From the cell containing the given text, extract its center point as [X, Y] coordinate. 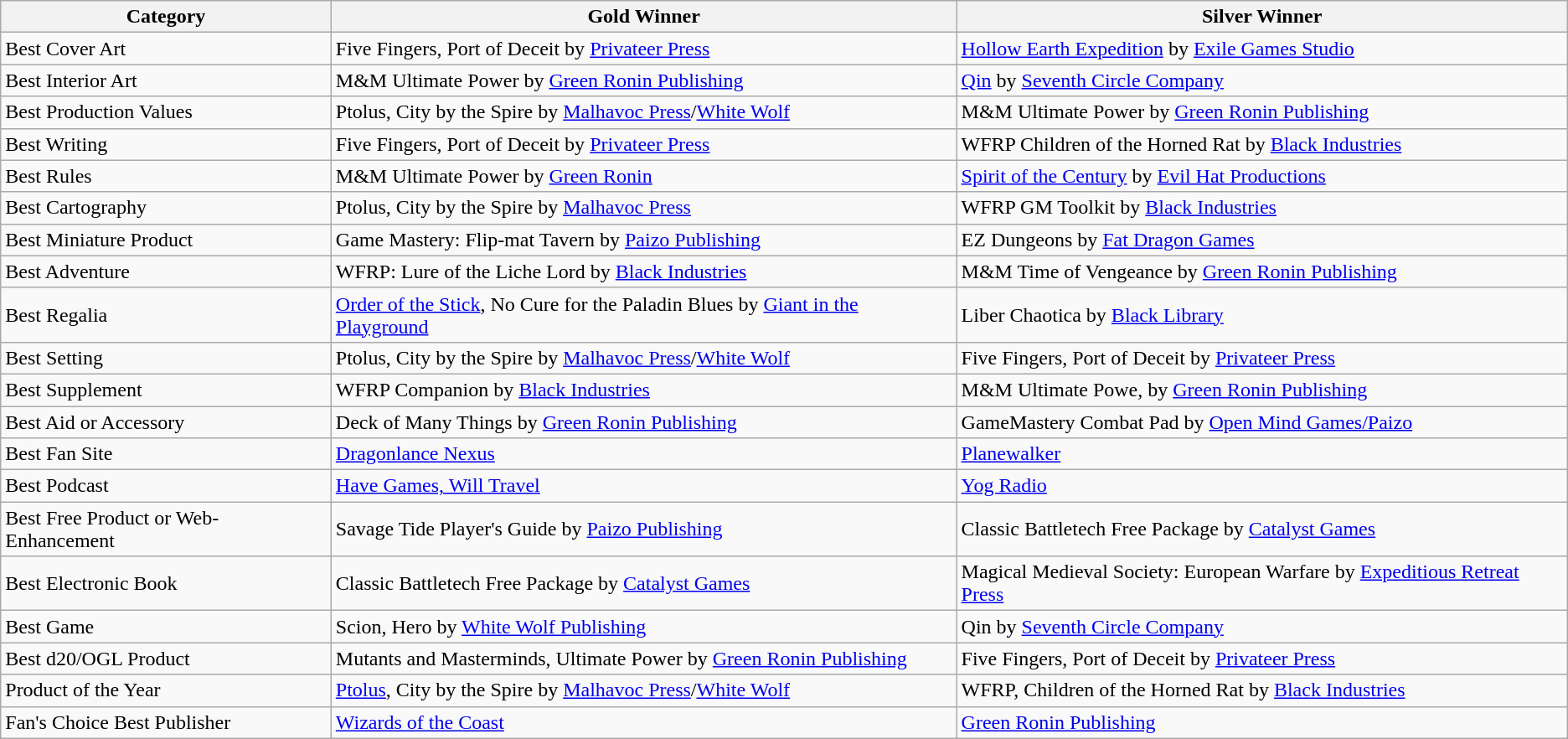
Best Cartography [166, 208]
M&M Time of Vengeance by Green Ronin Publishing [1261, 271]
Fan's Choice Best Publisher [166, 722]
Best Miniature Product [166, 240]
Yog Radio [1261, 486]
Best Fan Site [166, 454]
Silver Winner [1261, 17]
Best Supplement [166, 390]
Best Regalia [166, 315]
Gold Winner [643, 17]
Best Podcast [166, 486]
Category [166, 17]
Liber Chaotica by Black Library [1261, 315]
M&M Ultimate Power by Green Ronin [643, 176]
Best Production Values [166, 112]
Order of the Stick, No Cure for the Paladin Blues by Giant in the Playground [643, 315]
Best Rules [166, 176]
Wizards of the Coast [643, 722]
Best d20/OGL Product [166, 659]
WFRP GM Toolkit by Black Industries [1261, 208]
Scion, Hero by White Wolf Publishing [643, 627]
Best Game [166, 627]
WFRP: Lure of the Liche Lord by Black Industries [643, 271]
Magical Medieval Society: European Warfare by Expeditious Retreat Press [1261, 583]
Planewalker [1261, 454]
Best Setting [166, 358]
Ptolus, City by the Spire by Malhavoc Press [643, 208]
WFRP Companion by Black Industries [643, 390]
Best Interior Art [166, 80]
EZ Dungeons by Fat Dragon Games [1261, 240]
Best Adventure [166, 271]
Mutants and Masterminds, Ultimate Power by Green Ronin Publishing [643, 659]
WFRP Children of the Horned Rat by Black Industries [1261, 144]
Savage Tide Player's Guide by Paizo Publishing [643, 530]
M&M Ultimate Powe, by Green Ronin Publishing [1261, 390]
GameMastery Combat Pad by Open Mind Games/Paizo [1261, 421]
Green Ronin Publishing [1261, 722]
Best Cover Art [166, 49]
Hollow Earth Expedition by Exile Games Studio [1261, 49]
Dragonlance Nexus [643, 454]
Best Writing [166, 144]
Best Electronic Book [166, 583]
Have Games, Will Travel [643, 486]
WFRP, Children of the Horned Rat by Black Industries [1261, 690]
Product of the Year [166, 690]
Best Free Product or Web-Enhancement [166, 530]
Deck of Many Things by Green Ronin Publishing [643, 421]
Spirit of the Century by Evil Hat Productions [1261, 176]
Best Aid or Accessory [166, 421]
Game Mastery: Flip-mat Tavern by Paizo Publishing [643, 240]
